Search for the cell housing the specified text and yield its (X, Y) center coordinate. 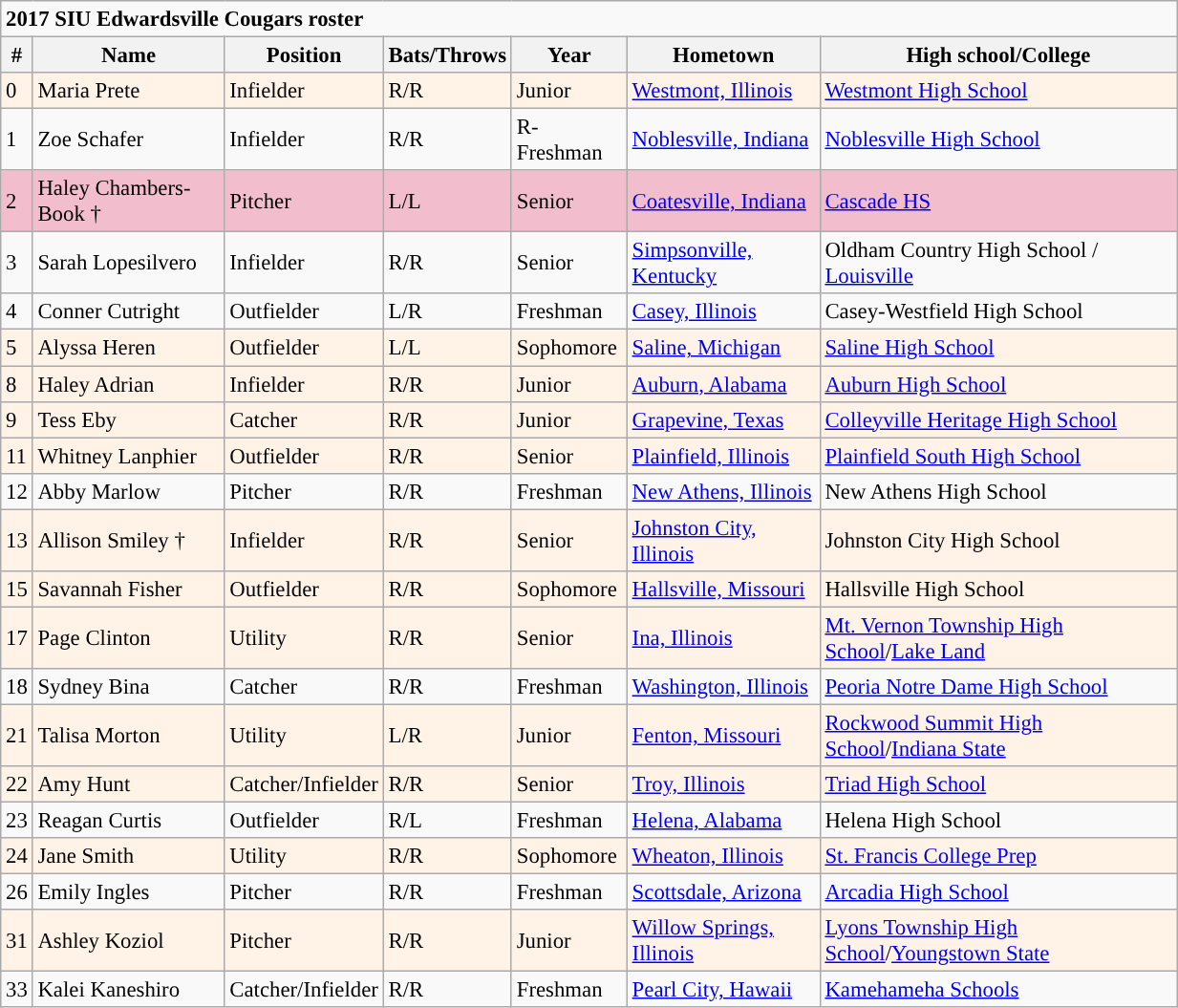
Westmont High School (998, 91)
Mt. Vernon Township High School/Lake Land (998, 638)
Ashley Koziol (128, 940)
Talisa Morton (128, 736)
26 (17, 892)
Auburn High School (998, 384)
Cascade HS (998, 201)
Casey, Illinois (723, 312)
13 (17, 541)
9 (17, 419)
Helena, Alabama (723, 821)
Hometown (723, 55)
Hallsville High School (998, 590)
Hallsville, Missouri (723, 590)
Johnston City, Illinois (723, 541)
12 (17, 491)
Haley Adrian (128, 384)
18 (17, 687)
Coatesville, Indiana (723, 201)
Emily Ingles (128, 892)
21 (17, 736)
Troy, Illinois (723, 784)
Abby Marlow (128, 491)
Arcadia High School (998, 892)
Plainfield, Illinois (723, 456)
Haley Chambers-Book † (128, 201)
2017 SIU Edwardsville Cougars roster (589, 19)
22 (17, 784)
Kalei Kaneshiro (128, 990)
Colleyville Heritage High School (998, 419)
Grapevine, Texas (723, 419)
High school/College (998, 55)
23 (17, 821)
Westmont, Illinois (723, 91)
Noblesville, Indiana (723, 139)
Scottsdale, Arizona (723, 892)
Simpsonville, Kentucky (723, 264)
Johnston City High School (998, 541)
Name (128, 55)
R-Freshman (569, 139)
Rockwood Summit High School/Indiana State (998, 736)
3 (17, 264)
# (17, 55)
Casey-Westfield High School (998, 312)
Auburn, Alabama (723, 384)
Wheaton, Illinois (723, 856)
Saline, Michigan (723, 348)
31 (17, 940)
Whitney Lanphier (128, 456)
Jane Smith (128, 856)
Year (569, 55)
Triad High School (998, 784)
8 (17, 384)
Fenton, Missouri (723, 736)
Sydney Bina (128, 687)
Page Clinton (128, 638)
R/L (447, 821)
New Athens High School (998, 491)
Willow Springs, Illinois (723, 940)
Pearl City, Hawaii (723, 990)
24 (17, 856)
St. Francis College Prep (998, 856)
Tess Eby (128, 419)
Maria Prete (128, 91)
Helena High School (998, 821)
Ina, Illinois (723, 638)
4 (17, 312)
Noblesville High School (998, 139)
Amy Hunt (128, 784)
Saline High School (998, 348)
Washington, Illinois (723, 687)
Reagan Curtis (128, 821)
Plainfield South High School (998, 456)
Sarah Lopesilvero (128, 264)
0 (17, 91)
Position (304, 55)
11 (17, 456)
15 (17, 590)
33 (17, 990)
Alyssa Heren (128, 348)
5 (17, 348)
1 (17, 139)
Peoria Notre Dame High School (998, 687)
2 (17, 201)
Zoe Schafer (128, 139)
Oldham Country High School / Louisville (998, 264)
Conner Cutright (128, 312)
Bats/Throws (447, 55)
Savannah Fisher (128, 590)
17 (17, 638)
New Athens, Illinois (723, 491)
Kamehameha Schools (998, 990)
Allison Smiley † (128, 541)
Lyons Township High School/Youngstown State (998, 940)
